Detect which cell encompasses the target text, then output its (x, y) center coordinate. 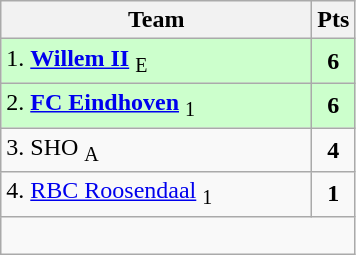
Pts (334, 20)
1 (334, 194)
4 (334, 150)
4. RBC Roosendaal 1 (156, 194)
3. SHO A (156, 150)
2. FC Eindhoven 1 (156, 105)
1. Willem II E (156, 61)
Team (156, 20)
